For the text-containing cell, return its midpoint in [X, Y] coordinate format. 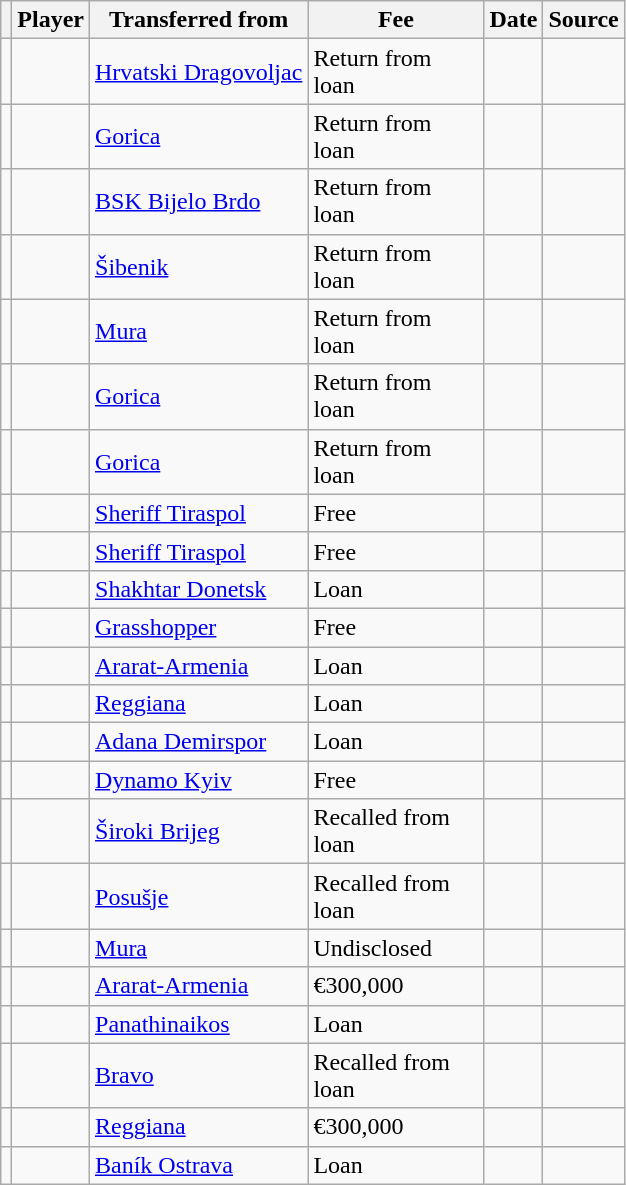
Široki Brijeg [199, 832]
Dynamo Kyiv [199, 780]
Shakhtar Donetsk [199, 589]
Player [51, 20]
Panathinaikos [199, 1024]
Fee [396, 20]
BSK Bijelo Brdo [199, 202]
Undisclosed [396, 948]
Adana Demirspor [199, 742]
Baník Ostrava [199, 1165]
Hrvatski Dragovoljac [199, 72]
Posušje [199, 896]
Grasshopper [199, 627]
Source [584, 20]
Šibenik [199, 266]
Transferred from [199, 20]
Bravo [199, 1076]
Date [514, 20]
